Detect which cell encompasses the target text, then output its (X, Y) center coordinate. 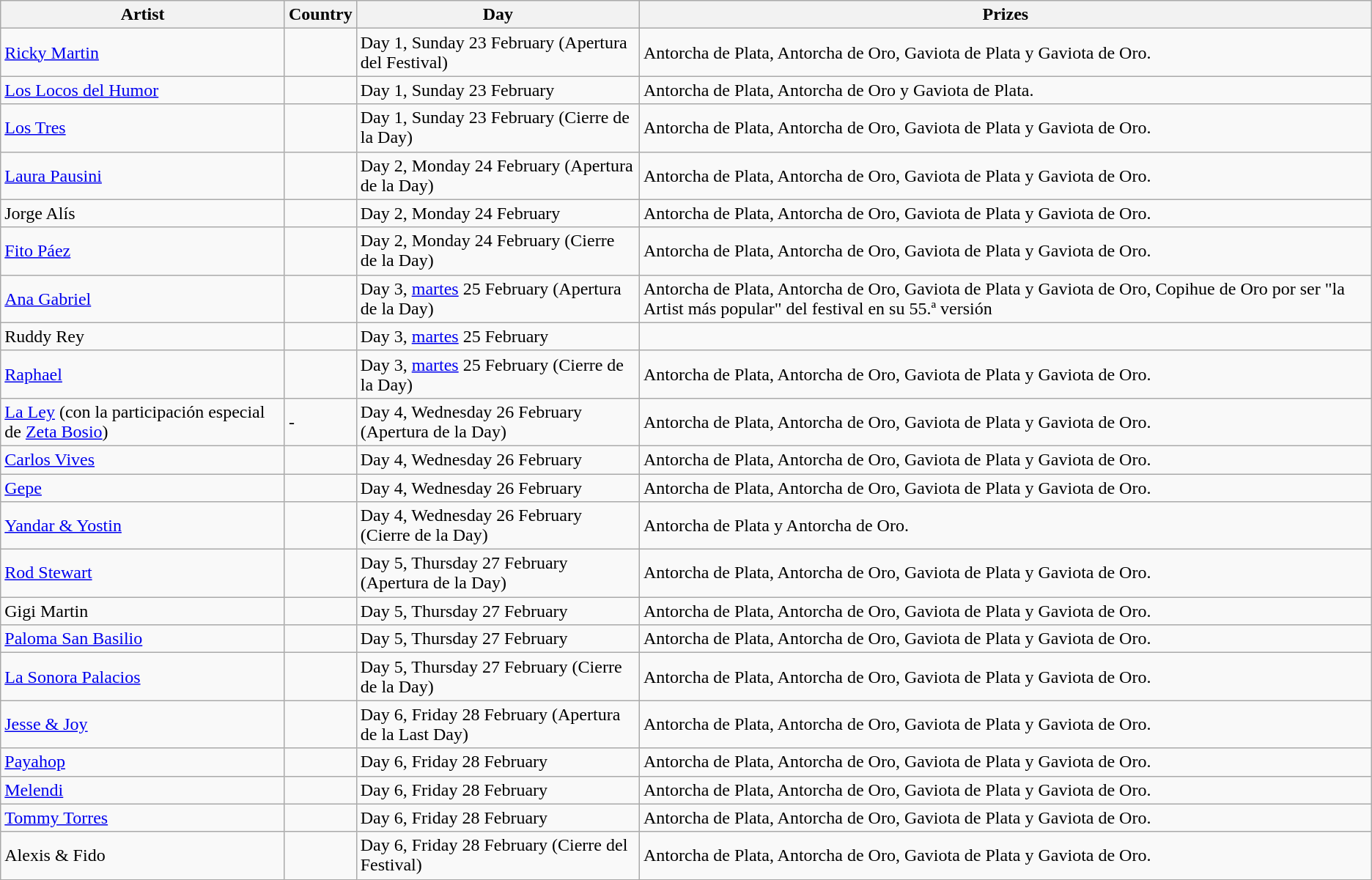
Day 6, Friday 28 February (Cierre del Festival) (498, 856)
La Ley (con la participación especial de Zeta Bosio) (143, 422)
Ricky Martin (143, 53)
Day 1, Sunday 23 February (498, 90)
Day 4, Wednesday 26 February (Apertura de la Day) (498, 422)
Antorcha de Plata y Antorcha de Oro. (1006, 526)
Gepe (143, 487)
Ruddy Rey (143, 336)
Day 2, Monday 24 February (Apertura de la Day) (498, 176)
Artist (143, 15)
Paloma San Basilio (143, 639)
Rod Stewart (143, 573)
Day 5, Thursday 27 February (Cierre de la Day) (498, 677)
Melendi (143, 790)
Antorcha de Plata, Antorcha de Oro, Gaviota de Plata y Gaviota de Oro, Copihue de Oro por ser "la Artist más popular" del festival en su 55.ª versión (1006, 299)
- (320, 422)
Day 5, Thursday 27 February (Apertura de la Day) (498, 573)
Day 3, martes 25 February (Cierre de la Day) (498, 374)
Payahop (143, 762)
Day 1, Sunday 23 February (Cierre de la Day) (498, 127)
La Sonora Palacios (143, 677)
Jorge Alís (143, 213)
Gigi Martin (143, 611)
Alexis & Fido (143, 856)
Los Locos del Humor (143, 90)
Day 3, martes 25 February (Apertura de la Day) (498, 299)
Fito Páez (143, 251)
Yandar & Yostin (143, 526)
Day 6, Friday 28 February (Apertura de la Last Day) (498, 724)
Country (320, 15)
Los Tres (143, 127)
Ana Gabriel (143, 299)
Day (498, 15)
Raphael (143, 374)
Day 4, Wednesday 26 February (Cierre de la Day) (498, 526)
Antorcha de Plata, Antorcha de Oro y Gaviota de Plata. (1006, 90)
Prizes (1006, 15)
Day 2, Monday 24 February (Cierre de la Day) (498, 251)
Tommy Torres (143, 818)
Day 1, Sunday 23 February (Apertura del Festival) (498, 53)
Jesse & Joy (143, 724)
Day 3, martes 25 February (498, 336)
Day 2, Monday 24 February (498, 213)
Carlos Vives (143, 459)
Laura Pausini (143, 176)
